Find where the given text appears and provide that cell's center as (X, Y) coordinate. 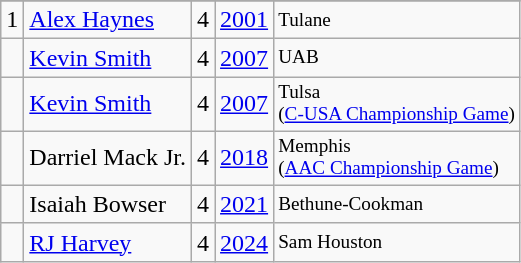
Tulsa(C-USA Championship Game) (397, 104)
Darriel Mack Jr. (108, 158)
UAB (397, 58)
Tulane (397, 20)
Memphis(AAC Championship Game) (397, 158)
Isaiah Bowser (108, 204)
RJ Harvey (108, 242)
2001 (244, 20)
Sam Houston (397, 242)
2018 (244, 158)
2021 (244, 204)
Bethune-Cookman (397, 204)
1 (12, 20)
2024 (244, 242)
Alex Haynes (108, 20)
